Pinpoint the cell where the given text exists, returning its [X, Y] midpoint coordinate. 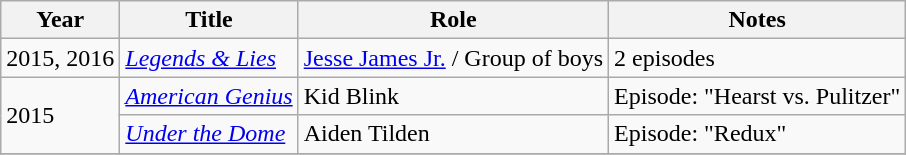
Notes [758, 20]
Aiden Tilden [453, 134]
Episode: "Redux" [758, 134]
Role [453, 20]
Under the Dome [209, 134]
Year [60, 20]
American Genius [209, 96]
Legends & Lies [209, 58]
2015, 2016 [60, 58]
2 episodes [758, 58]
Title [209, 20]
Episode: "Hearst vs. Pulitzer" [758, 96]
Jesse James Jr. / Group of boys [453, 58]
Kid Blink [453, 96]
2015 [60, 115]
